Return the [x, y] coordinate for the center point of the cell that contains the specified text.  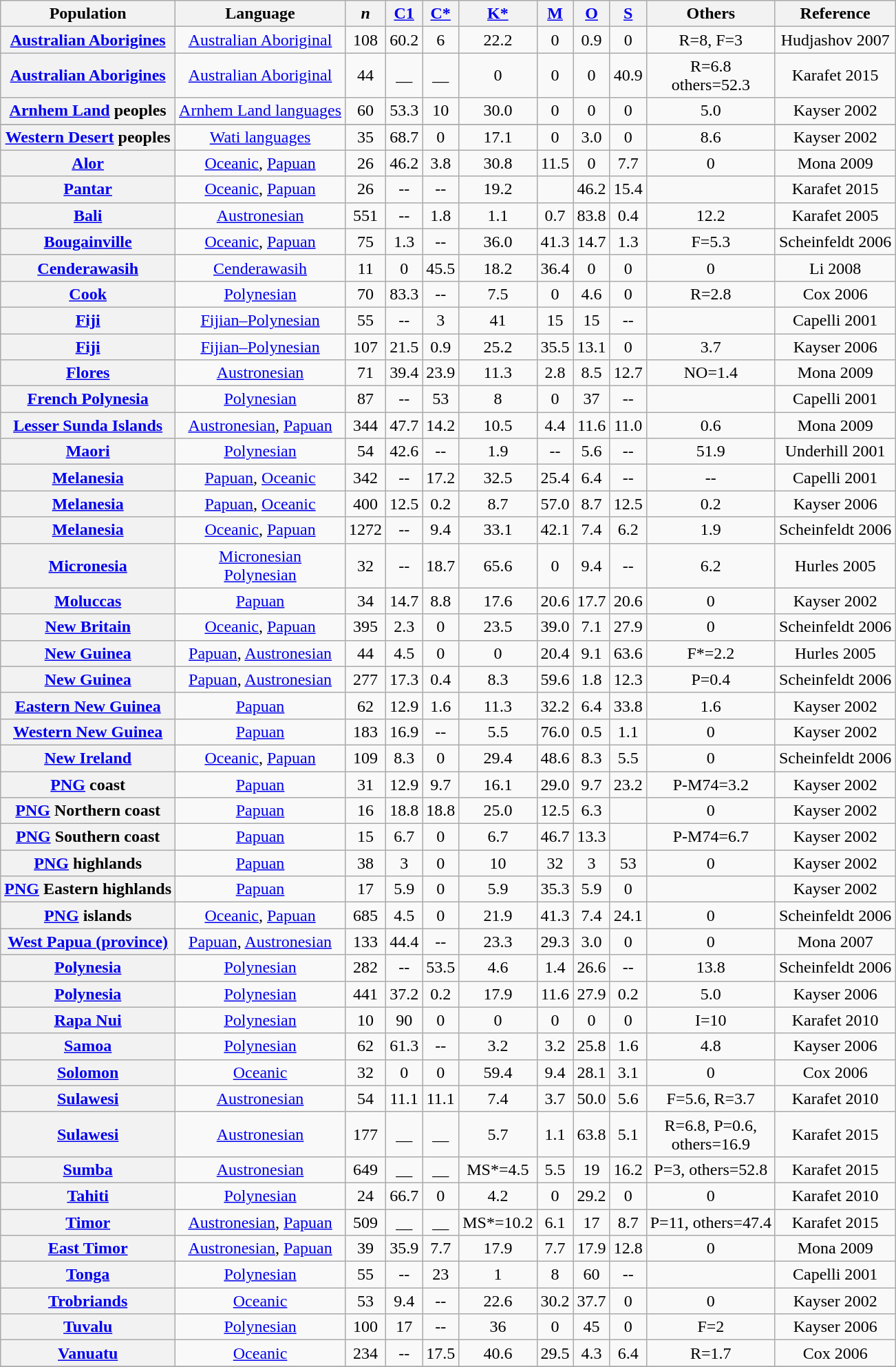
23.9 [440, 373]
17.7 [592, 601]
133 [366, 942]
Pantar [88, 189]
23.3 [498, 942]
53.5 [440, 968]
25.4 [555, 478]
24.1 [628, 915]
6 [440, 40]
16 [366, 811]
7.5 [498, 294]
18.2 [498, 268]
Tuvalu [88, 1327]
42.1 [555, 530]
177 [366, 1134]
234 [366, 1353]
63.6 [628, 653]
Lesser Sunda Islands [88, 425]
PNG Northern coast [88, 811]
23.2 [628, 784]
37.7 [592, 1301]
MS*=10.2 [498, 1222]
n [366, 14]
Trobriands [88, 1301]
Maori [88, 452]
Arnhem Land peoples [88, 111]
2.8 [555, 373]
Timor [88, 1222]
22.6 [498, 1301]
45 [592, 1327]
Moluccas [88, 601]
44.4 [405, 942]
344 [366, 425]
P=11, others=47.4 [710, 1222]
24 [366, 1196]
Alor [88, 163]
17.2 [440, 478]
509 [366, 1222]
MicronesianPolynesian [260, 566]
P-M74=3.2 [710, 784]
41 [498, 320]
29.0 [555, 784]
Solomon [88, 1072]
S [628, 14]
2.3 [405, 627]
4.4 [555, 425]
Flores [88, 373]
47.7 [405, 425]
36.4 [555, 268]
Reference [835, 14]
4.2 [498, 1196]
4.8 [710, 1046]
60.2 [405, 40]
36.0 [498, 242]
28.1 [592, 1072]
Language [260, 14]
37 [592, 399]
108 [366, 40]
29.4 [498, 758]
R=6.8others=52.3 [710, 76]
40.9 [628, 76]
0.6 [710, 425]
PNG highlands [88, 863]
MS*=4.5 [498, 1169]
282 [366, 968]
23 [440, 1275]
Li 2008 [835, 268]
685 [366, 915]
I=10 [710, 1020]
French Polynesia [88, 399]
16.1 [498, 784]
Eastern New Guinea [88, 706]
12.3 [628, 679]
107 [366, 346]
35 [366, 137]
29.2 [592, 1196]
90 [405, 1020]
Cook [88, 294]
21.9 [498, 915]
71 [366, 373]
Micronesia [88, 566]
C1 [405, 14]
5.7 [498, 1134]
8.6 [710, 137]
16.9 [405, 732]
PNG Eastern highlands [88, 889]
59.6 [555, 679]
12.7 [628, 373]
6.3 [592, 811]
1.4 [555, 968]
PNG Southern coast [88, 837]
39 [366, 1249]
39.4 [405, 373]
1272 [366, 530]
Underhill 2001 [835, 452]
25.2 [498, 346]
21.5 [405, 346]
32.2 [555, 706]
33.1 [498, 530]
F=2 [710, 1327]
100 [366, 1327]
R=2.8 [710, 294]
441 [366, 994]
4.3 [592, 1353]
R=6.8, P=0.6,others=16.9 [710, 1134]
14.2 [440, 425]
400 [366, 504]
34 [366, 601]
76.0 [555, 732]
26.6 [592, 968]
M [555, 14]
395 [366, 627]
New Britain [88, 627]
Vanuatu [88, 1353]
63.8 [592, 1134]
61.3 [405, 1046]
50.0 [592, 1099]
13.8 [710, 968]
46.7 [555, 837]
20.4 [555, 653]
R=8, F=3 [710, 40]
11.5 [555, 163]
36 [498, 1327]
K* [498, 14]
17.3 [405, 679]
F*=2.2 [710, 653]
30.0 [498, 111]
9.1 [592, 653]
25.8 [592, 1046]
16.2 [628, 1169]
Arnhem Land languages [260, 111]
277 [366, 679]
F=5.3 [710, 242]
65.6 [498, 566]
0.5 [592, 732]
45.5 [440, 268]
Tonga [88, 1275]
17.5 [440, 1353]
3.8 [440, 163]
Mona 2007 [835, 942]
11.0 [628, 425]
O [592, 14]
P=0.4 [710, 679]
17.1 [498, 137]
1 [498, 1275]
Sumba [88, 1169]
649 [366, 1169]
342 [366, 478]
PNG islands [88, 915]
6.1 [555, 1222]
33.8 [628, 706]
West Papua (province) [88, 942]
11 [366, 268]
551 [366, 215]
35.5 [555, 346]
109 [366, 758]
35.3 [555, 889]
Population [88, 14]
29.3 [555, 942]
Wati languages [260, 137]
19.2 [498, 189]
10.5 [498, 425]
7.1 [592, 627]
83.8 [592, 215]
38 [366, 863]
59.4 [498, 1072]
17.6 [498, 601]
New Ireland [88, 758]
3.1 [628, 1072]
Western New Guinea [88, 732]
East Timor [88, 1249]
40.6 [498, 1353]
NO=1.4 [710, 373]
70 [366, 294]
P=3, others=52.8 [710, 1169]
48.6 [555, 758]
PNG coast [88, 784]
15.4 [628, 189]
30.2 [555, 1301]
29.5 [555, 1353]
42.6 [405, 452]
Others [710, 14]
57.0 [555, 504]
Tahiti [88, 1196]
5.1 [628, 1134]
Karafet 2005 [835, 215]
Hudjashov 2007 [835, 40]
183 [366, 732]
12.8 [628, 1249]
32.5 [498, 478]
Samoa [88, 1046]
66.7 [405, 1196]
68.7 [405, 137]
37.2 [405, 994]
87 [366, 399]
31 [366, 784]
C* [440, 14]
13.1 [592, 346]
Bali [88, 215]
83.3 [405, 294]
Bougainville [88, 242]
Rapa Nui [88, 1020]
39.0 [555, 627]
R=1.7 [710, 1353]
Western Desert peoples [88, 137]
75 [366, 242]
23.5 [498, 627]
53.3 [405, 111]
F=5.6, R=3.7 [710, 1099]
18.7 [440, 566]
0.7 [555, 215]
30.8 [498, 163]
12.2 [710, 215]
51.9 [710, 452]
P-M74=6.7 [710, 837]
8.5 [592, 373]
8.8 [440, 601]
35.9 [405, 1249]
19 [592, 1169]
13.3 [592, 837]
22.2 [498, 40]
25.0 [498, 811]
